Find where the given text appears and provide that cell's center as [X, Y] coordinate. 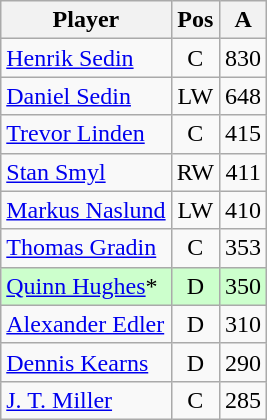
Quinn Hughes* [86, 286]
RW [195, 172]
Dennis Kearns [86, 362]
290 [244, 362]
350 [244, 286]
Daniel Sedin [86, 96]
Thomas Gradin [86, 248]
Pos [195, 20]
648 [244, 96]
285 [244, 400]
Player [86, 20]
353 [244, 248]
310 [244, 324]
415 [244, 134]
830 [244, 58]
Henrik Sedin [86, 58]
410 [244, 210]
A [244, 20]
Stan Smyl [86, 172]
Markus Naslund [86, 210]
J. T. Miller [86, 400]
Alexander Edler [86, 324]
Trevor Linden [86, 134]
411 [244, 172]
